Return (x, y) of the center of cell containing provided text 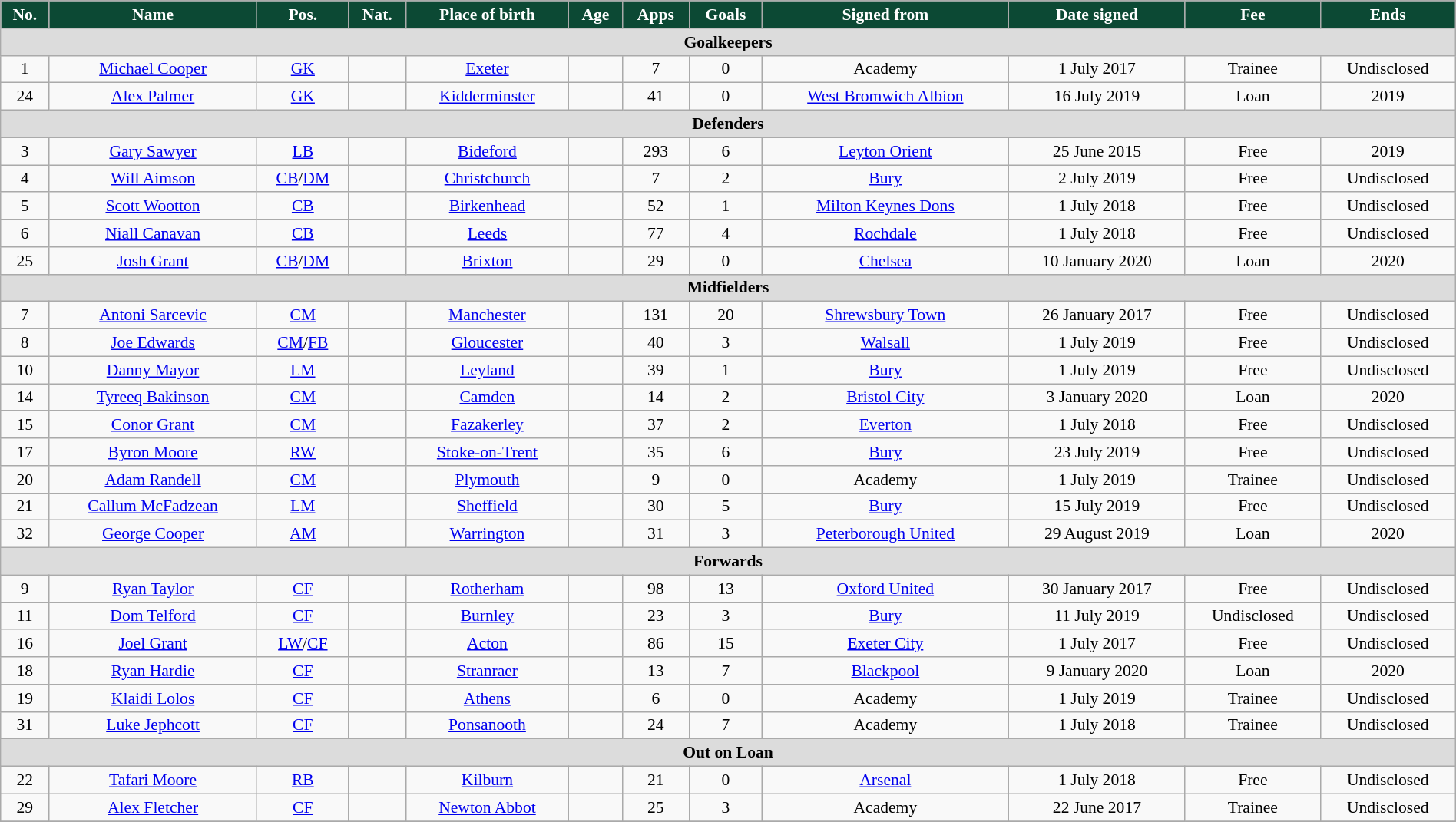
Michael Cooper (154, 69)
Place of birth (487, 15)
Oxford United (885, 589)
22 (25, 781)
Antoni Sarcevic (154, 315)
37 (656, 425)
Newton Abbot (487, 807)
18 (25, 671)
Stranraer (487, 671)
Signed from (885, 15)
Niall Canavan (154, 233)
Fee (1252, 15)
Ends (1388, 15)
Burnley (487, 616)
Milton Keynes Dons (885, 206)
10 (25, 370)
Warrington (487, 534)
Kidderminster (487, 97)
32 (25, 534)
Stoke-on-Trent (487, 452)
22 June 2017 (1097, 807)
Goalkeepers (728, 42)
West Bromwich Albion (885, 97)
293 (656, 151)
25 June 2015 (1097, 151)
2 July 2019 (1097, 179)
Gary Sawyer (154, 151)
Tyreeq Bakinson (154, 398)
Shrewsbury Town (885, 315)
Apps (656, 15)
30 (656, 507)
Adam Randell (154, 480)
No. (25, 15)
Name (154, 15)
Everton (885, 425)
Leeds (487, 233)
Dom Telford (154, 616)
86 (656, 644)
98 (656, 589)
Walsall (885, 343)
Out on Loan (728, 753)
Josh Grant (154, 261)
Peterborough United (885, 534)
LW/CF (303, 644)
131 (656, 315)
Exeter (487, 69)
77 (656, 233)
9 January 2020 (1097, 671)
Bideford (487, 151)
Athens (487, 698)
Plymouth (487, 480)
Sheffield (487, 507)
LB (303, 151)
30 January 2017 (1097, 589)
Date signed (1097, 15)
Alex Palmer (154, 97)
Goals (726, 15)
Acton (487, 644)
Arsenal (885, 781)
Nat. (377, 15)
23 July 2019 (1097, 452)
Callum McFadzean (154, 507)
3 January 2020 (1097, 398)
Byron Moore (154, 452)
Fazakerley (487, 425)
Age (596, 15)
8 (25, 343)
52 (656, 206)
Joe Edwards (154, 343)
Ryan Taylor (154, 589)
Alex Fletcher (154, 807)
15 July 2019 (1097, 507)
16 (25, 644)
Exeter City (885, 644)
29 August 2019 (1097, 534)
Midfielders (728, 288)
RW (303, 452)
Brixton (487, 261)
Klaidi Lolos (154, 698)
RB (303, 781)
41 (656, 97)
Leyton Orient (885, 151)
Conor Grant (154, 425)
Scott Wootton (154, 206)
40 (656, 343)
Birkenhead (487, 206)
Chelsea (885, 261)
35 (656, 452)
11 (25, 616)
Christchurch (487, 179)
11 July 2019 (1097, 616)
26 January 2017 (1097, 315)
AM (303, 534)
Kilburn (487, 781)
Luke Jephcott (154, 725)
Joel Grant (154, 644)
Danny Mayor (154, 370)
CM/FB (303, 343)
39 (656, 370)
Bristol City (885, 398)
Camden (487, 398)
Will Aimson (154, 179)
Pos. (303, 15)
23 (656, 616)
Tafari Moore (154, 781)
16 July 2019 (1097, 97)
Leyland (487, 370)
Rotherham (487, 589)
Forwards (728, 562)
Manchester (487, 315)
Defenders (728, 124)
Rochdale (885, 233)
Ponsanooth (487, 725)
George Cooper (154, 534)
17 (25, 452)
19 (25, 698)
10 January 2020 (1097, 261)
Ryan Hardie (154, 671)
Gloucester (487, 343)
Blackpool (885, 671)
